Capture the cell that displays the provided text and extract its (x, y) central coordinate. 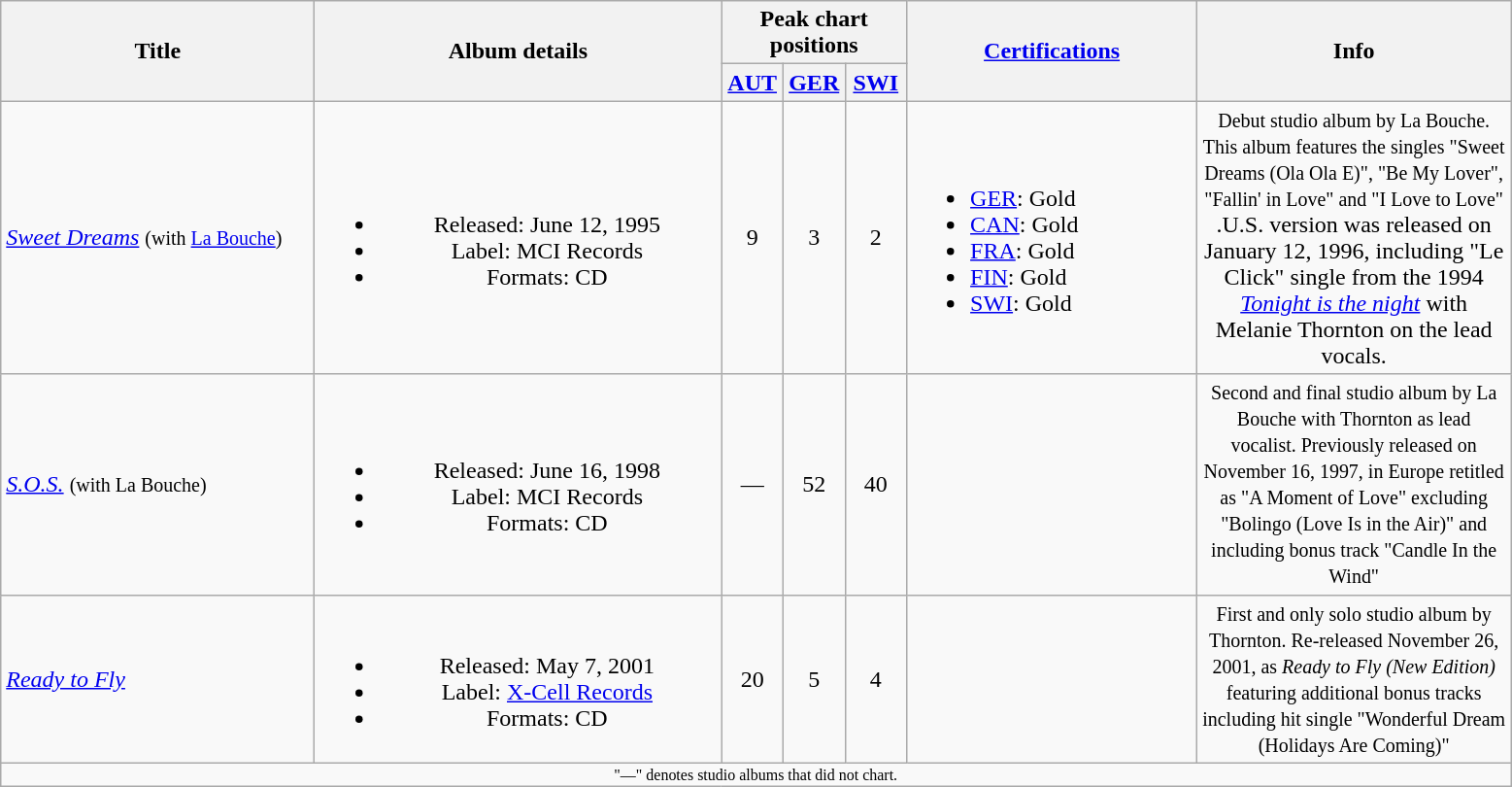
2 (876, 237)
AUT (753, 83)
Sweet Dreams (with La Bouche) (157, 237)
3 (814, 237)
20 (753, 678)
— (753, 484)
Released: June 16, 1998Label: MCI RecordsFormats: CD (519, 484)
Info (1354, 51)
SWI (876, 83)
Ready to Fly (157, 678)
Certifications (1053, 51)
GER: GoldCAN: GoldFRA: GoldFIN: GoldSWI: Gold (1053, 237)
4 (876, 678)
52 (814, 484)
9 (753, 237)
"—" denotes studio albums that did not chart. (756, 774)
5 (814, 678)
GER (814, 83)
Title (157, 51)
Released: May 7, 2001Label: X-Cell RecordsFormats: CD (519, 678)
40 (876, 484)
Released: June 12, 1995Label: MCI RecordsFormats: CD (519, 237)
Peak chart positions (814, 33)
Album details (519, 51)
S.O.S. (with La Bouche) (157, 484)
